From the cell containing the given text, extract its center point as [X, Y] coordinate. 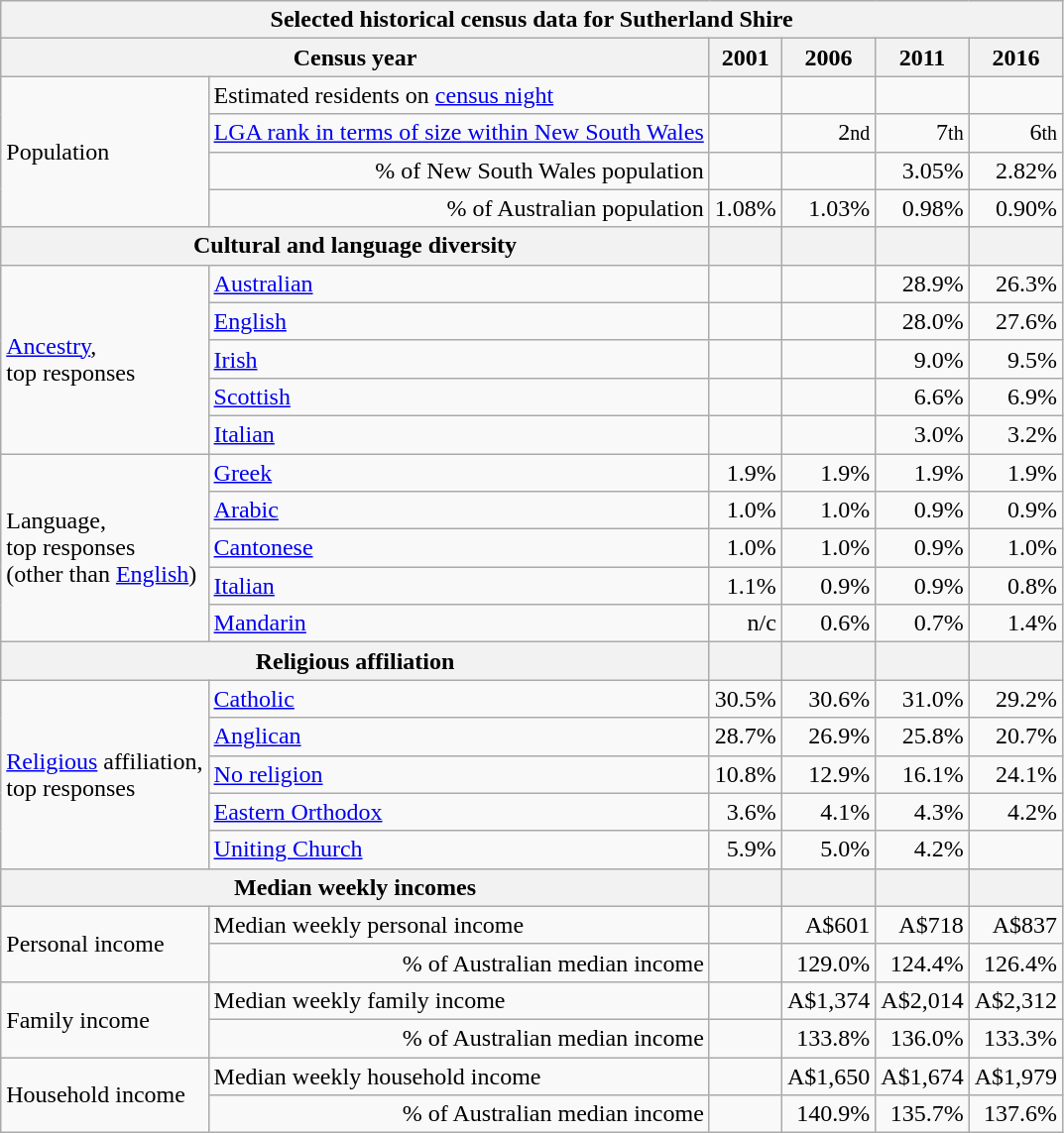
Arabic [458, 510]
Greek [458, 473]
% of New South Wales population [458, 170]
6.6% [922, 397]
30.6% [828, 699]
124.4% [922, 963]
6.9% [1015, 397]
Median weekly family income [458, 1000]
5.9% [746, 850]
0.98% [922, 208]
30.5% [746, 699]
20.7% [1015, 736]
Population [105, 152]
133.8% [828, 1038]
7th [922, 133]
A$1,650 [828, 1076]
31.0% [922, 699]
2011 [922, 57]
A$837 [1015, 925]
% of Australian population [458, 208]
English [458, 321]
Religious affiliation [355, 661]
Cultural and language diversity [355, 246]
16.1% [922, 774]
0.90% [1015, 208]
1.08% [746, 208]
9.0% [922, 359]
2016 [1015, 57]
2nd [828, 133]
2001 [746, 57]
Eastern Orthodox [458, 812]
5.0% [828, 850]
Catholic [458, 699]
0.6% [828, 623]
129.0% [828, 963]
1.4% [1015, 623]
Irish [458, 359]
133.3% [1015, 1038]
Mandarin [458, 623]
140.9% [828, 1114]
Language,top responses(other than English) [105, 548]
Median weekly incomes [355, 887]
Census year [355, 57]
Anglican [458, 736]
28.0% [922, 321]
28.7% [746, 736]
27.6% [1015, 321]
Selected historical census data for Sutherland Shire [532, 20]
No religion [458, 774]
3.05% [922, 170]
137.6% [1015, 1114]
A$2,014 [922, 1000]
135.7% [922, 1114]
A$1,674 [922, 1076]
A$601 [828, 925]
4.1% [828, 812]
Household income [105, 1094]
10.8% [746, 774]
24.1% [1015, 774]
Family income [105, 1019]
2.82% [1015, 170]
0.8% [1015, 586]
6th [1015, 133]
12.9% [828, 774]
A$1,374 [828, 1000]
3.6% [746, 812]
Uniting Church [458, 850]
Religious affiliation,top responses [105, 774]
29.2% [1015, 699]
Median weekly household income [458, 1076]
25.8% [922, 736]
Estimated residents on census night [458, 95]
2006 [828, 57]
28.9% [922, 283]
Personal income [105, 944]
A$718 [922, 925]
26.3% [1015, 283]
Median weekly personal income [458, 925]
136.0% [922, 1038]
4.3% [922, 812]
0.7% [922, 623]
LGA rank in terms of size within New South Wales [458, 133]
A$1,979 [1015, 1076]
n/c [746, 623]
Scottish [458, 397]
3.0% [922, 434]
Australian [458, 283]
Ancestry,top responses [105, 359]
Cantonese [458, 548]
126.4% [1015, 963]
1.1% [746, 586]
26.9% [828, 736]
9.5% [1015, 359]
A$2,312 [1015, 1000]
3.2% [1015, 434]
1.03% [828, 208]
